Find where the given text appears and provide that cell's center as (X, Y) coordinate. 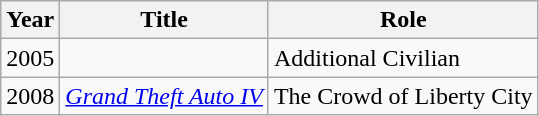
Grand Theft Auto IV (164, 96)
2005 (30, 58)
Year (30, 20)
Role (403, 20)
The Crowd of Liberty City (403, 96)
Title (164, 20)
Additional Civilian (403, 58)
2008 (30, 96)
